For the text-containing cell, return its midpoint in (x, y) coordinate format. 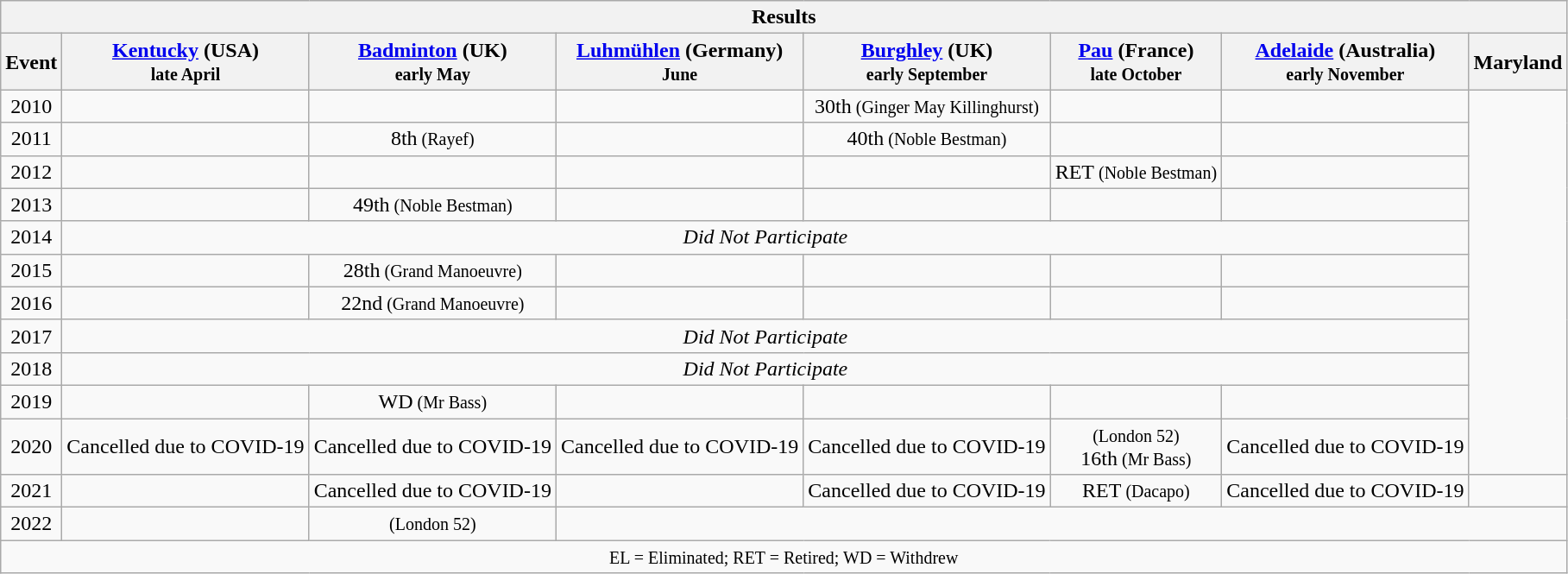
22nd (Grand Manoeuvre) (432, 303)
2021 (31, 491)
2011 (31, 139)
2013 (31, 205)
RET (Dacapo) (1136, 491)
2017 (31, 336)
Maryland (1518, 62)
2015 (31, 270)
Kentucky (USA)late April (186, 62)
40th (Noble Bestman) (927, 139)
(London 52)16th (Mr Bass) (1136, 445)
(London 52) (432, 524)
Burghley (UK)early September (927, 62)
30th (Ginger May Killinghurst) (927, 106)
2022 (31, 524)
Event (31, 62)
Adelaide (Australia)early November (1345, 62)
RET (Noble Bestman) (1136, 172)
2020 (31, 445)
Results (784, 17)
Pau (France)late October (1136, 62)
28th (Grand Manoeuvre) (432, 270)
2016 (31, 303)
2012 (31, 172)
Badminton (UK)early May (432, 62)
49th (Noble Bestman) (432, 205)
2014 (31, 237)
WD (Mr Bass) (432, 401)
Luhmühlen (Germany)June (679, 62)
2018 (31, 369)
2010 (31, 106)
8th (Rayef) (432, 139)
EL = Eliminated; RET = Retired; WD = Withdrew (784, 557)
2019 (31, 401)
